Identify which cell holds the provided text, then report its (X, Y) central coordinate. 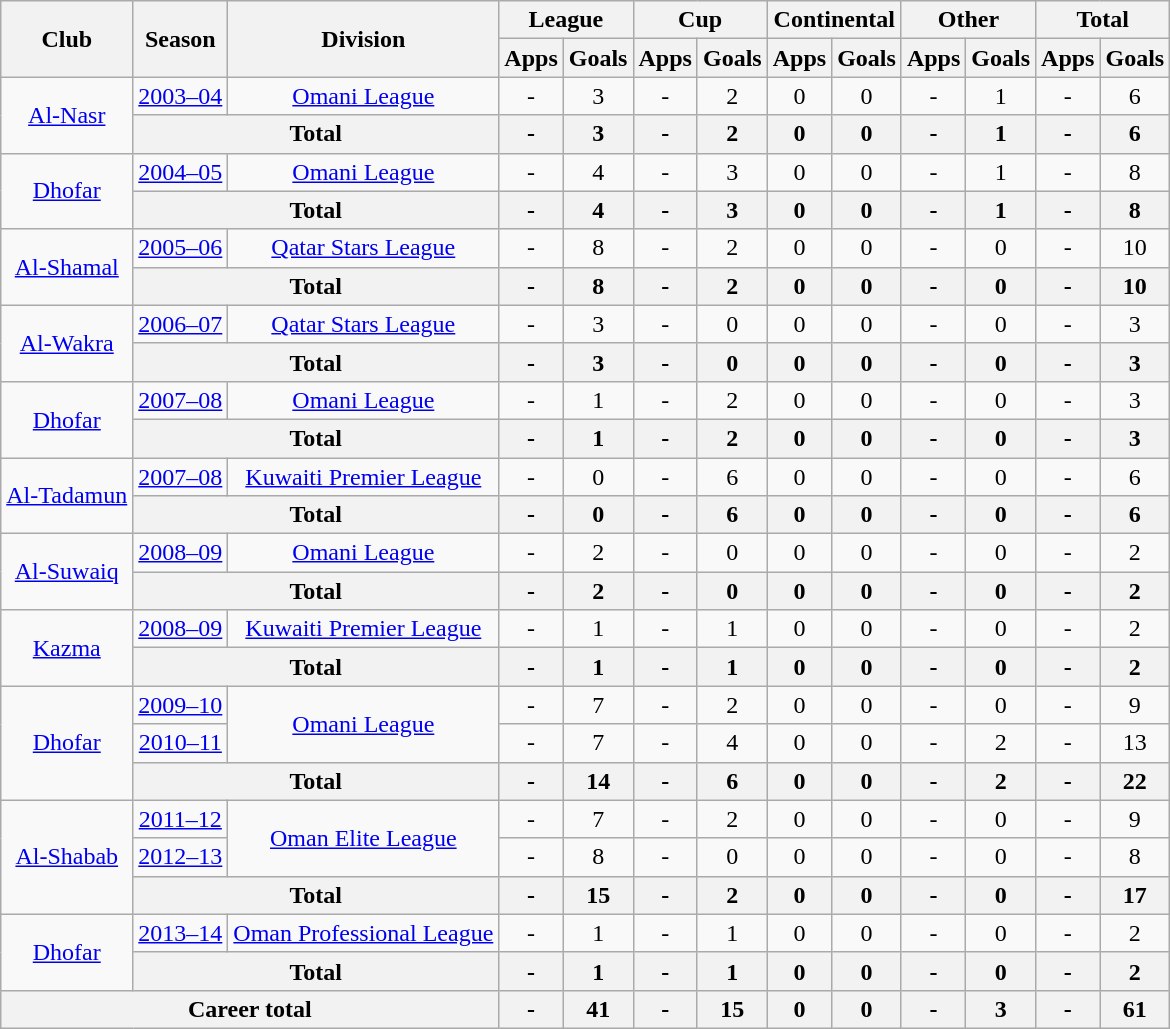
Al-Shabab (67, 857)
Oman Elite League (364, 838)
2010–11 (180, 743)
Al-Wakra (67, 343)
2003–04 (180, 96)
Al-Shamal (67, 267)
41 (598, 1009)
2005–06 (180, 248)
Career total (250, 1009)
2009–10 (180, 705)
Al-Nasr (67, 115)
Al-Suwaiq (67, 572)
2012–13 (180, 857)
Al-Tadamun (67, 496)
Oman Professional League (364, 933)
2011–12 (180, 819)
22 (1135, 781)
2006–07 (180, 324)
17 (1135, 895)
League (566, 20)
2013–14 (180, 933)
Continental (834, 20)
Kazma (67, 648)
61 (1135, 1009)
2004–05 (180, 172)
14 (598, 781)
Club (67, 39)
13 (1135, 743)
Cup (700, 20)
Other (968, 20)
Division (364, 39)
Season (180, 39)
